Output the (X, Y) coordinate of the center of the cell containing the given text.  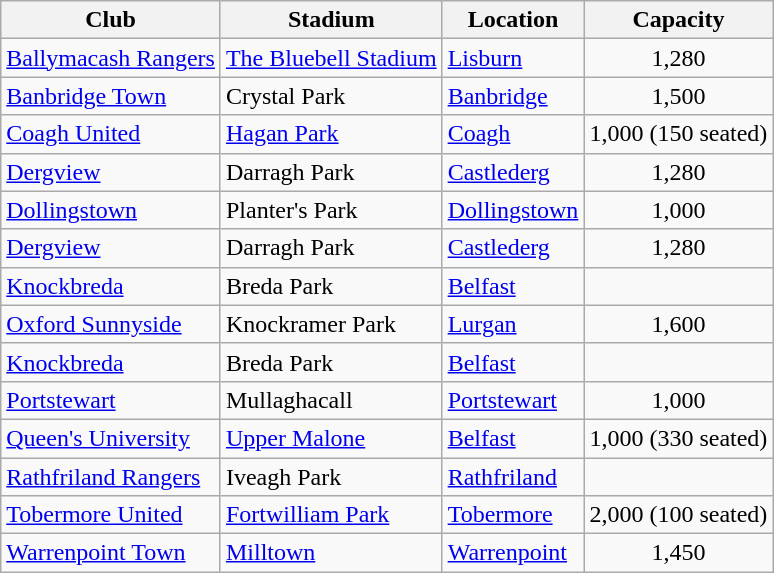
Hagan Park (331, 134)
Location (513, 20)
Rathfriland Rangers (111, 477)
1,000 (150 seated) (678, 134)
Crystal Park (331, 96)
Oxford Sunnyside (111, 324)
Planter's Park (331, 210)
1,600 (678, 324)
1,000 (330 seated) (678, 438)
The Bluebell Stadium (331, 58)
Banbridge (513, 96)
Capacity (678, 20)
Tobermore United (111, 515)
Knockramer Park (331, 324)
2,000 (100 seated) (678, 515)
Tobermore (513, 515)
Upper Malone (331, 438)
Queen's University (111, 438)
Warrenpoint Town (111, 553)
Club (111, 20)
1,450 (678, 553)
Warrenpoint (513, 553)
Milltown (331, 553)
Coagh United (111, 134)
Stadium (331, 20)
Mullaghacall (331, 400)
Banbridge Town (111, 96)
Rathfriland (513, 477)
Ballymacash Rangers (111, 58)
Lisburn (513, 58)
Fortwilliam Park (331, 515)
Lurgan (513, 324)
Iveagh Park (331, 477)
Coagh (513, 134)
1,500 (678, 96)
